Provide the [x, y] coordinate of the cell's center where the given text is located.  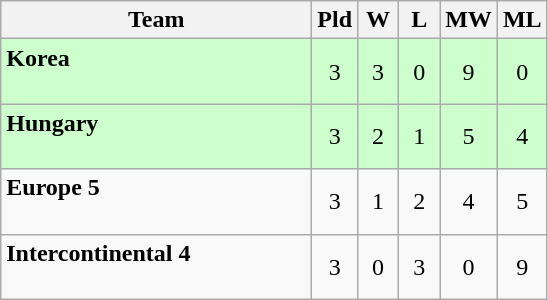
MW [469, 20]
Korea [156, 72]
Hungary [156, 136]
W [378, 20]
Intercontinental 4 [156, 266]
ML [522, 20]
Team [156, 20]
Europe 5 [156, 202]
L [420, 20]
Pld [335, 20]
